Pinpoint the cell where the given text exists, returning its (X, Y) midpoint coordinate. 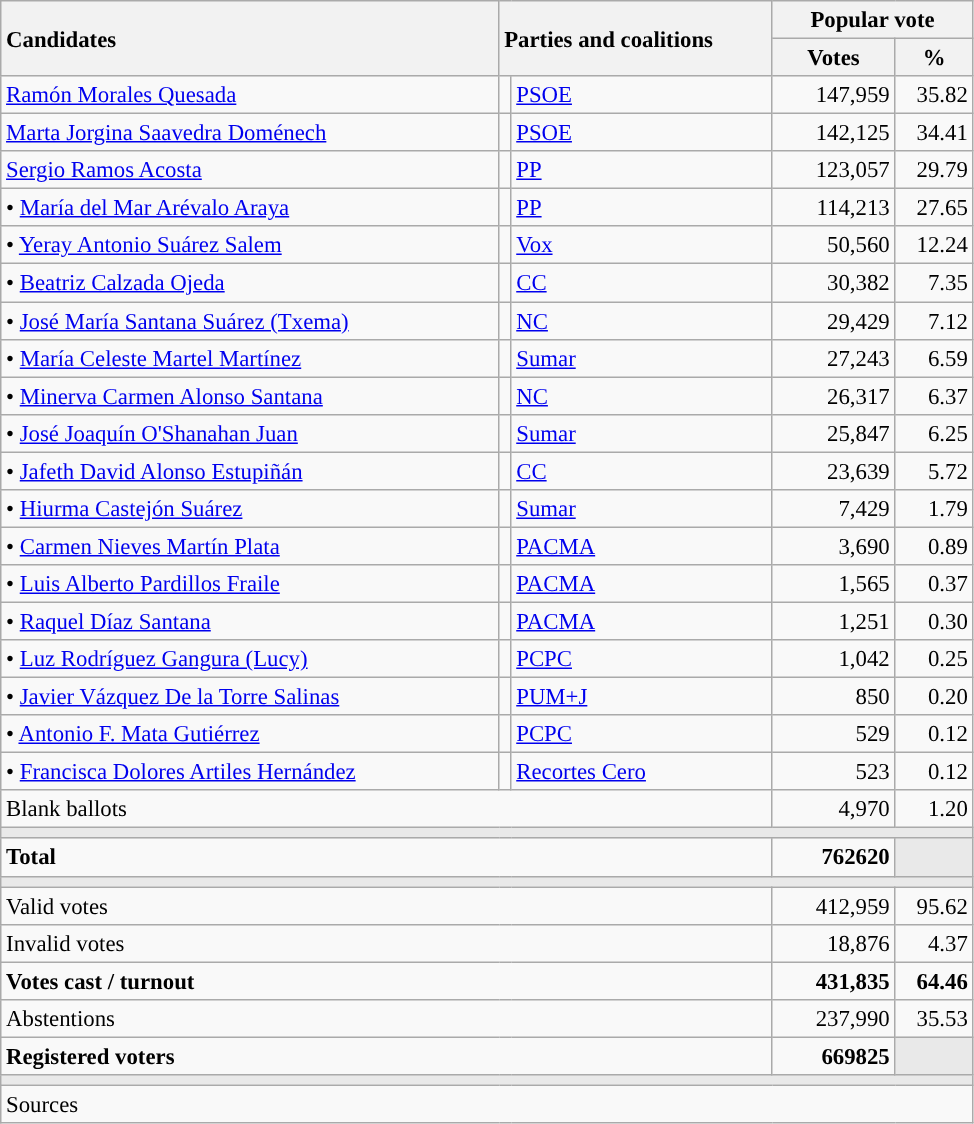
Total (386, 858)
35.53 (934, 1019)
Parties and coalitions (636, 38)
34.41 (934, 133)
% (934, 58)
35.82 (934, 95)
• Hiurma Castejón Suárez (250, 509)
Votes cast / turnout (386, 981)
1,251 (834, 621)
64.46 (934, 981)
25,847 (834, 433)
0.89 (934, 546)
7.12 (934, 321)
6.59 (934, 358)
50,560 (834, 245)
26,317 (834, 396)
Popular vote (872, 20)
Marta Jorgina Saavedra Doménech (250, 133)
5.72 (934, 471)
PUM+J (642, 697)
• Francisca Dolores Artiles Hernández (250, 772)
Vox (642, 245)
• Carmen Nieves Martín Plata (250, 546)
Registered voters (386, 1056)
431,835 (834, 981)
523 (834, 772)
4,970 (834, 809)
• José María Santana Suárez (Txema) (250, 321)
Candidates (250, 38)
669825 (834, 1056)
Sergio Ramos Acosta (250, 170)
95.62 (934, 906)
0.30 (934, 621)
123,057 (834, 170)
Recortes Cero (642, 772)
0.20 (934, 697)
0.37 (934, 584)
• Minerva Carmen Alonso Santana (250, 396)
23,639 (834, 471)
• Antonio F. Mata Gutiérrez (250, 734)
0.25 (934, 659)
29.79 (934, 170)
Votes (834, 58)
18,876 (834, 943)
4.37 (934, 943)
27.65 (934, 208)
6.37 (934, 396)
Blank ballots (386, 809)
1.79 (934, 509)
1,565 (834, 584)
• Javier Vázquez De la Torre Salinas (250, 697)
29,429 (834, 321)
850 (834, 697)
7.35 (934, 283)
27,243 (834, 358)
1,042 (834, 659)
• Beatriz Calzada Ojeda (250, 283)
• María del Mar Arévalo Araya (250, 208)
• Luis Alberto Pardillos Fraile (250, 584)
147,959 (834, 95)
• José Joaquín O'Shanahan Juan (250, 433)
12.24 (934, 245)
Valid votes (386, 906)
237,990 (834, 1019)
Invalid votes (386, 943)
7,429 (834, 509)
412,959 (834, 906)
• Jafeth David Alonso Estupiñán (250, 471)
1.20 (934, 809)
• Raquel Díaz Santana (250, 621)
3,690 (834, 546)
762620 (834, 858)
Ramón Morales Quesada (250, 95)
114,213 (834, 208)
Sources (487, 1104)
• Yeray Antonio Suárez Salem (250, 245)
• María Celeste Martel Martínez (250, 358)
Abstentions (386, 1019)
6.25 (934, 433)
• Luz Rodríguez Gangura (Lucy) (250, 659)
30,382 (834, 283)
529 (834, 734)
142,125 (834, 133)
